Extract the (x, y) coordinate from the center of the cell holding the provided text.  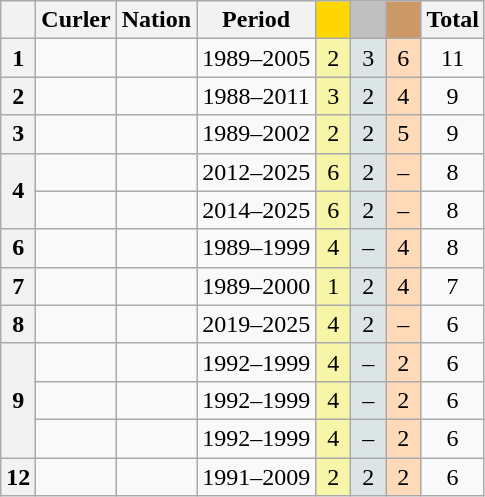
Curler (76, 20)
1988–2011 (256, 96)
Nation (156, 20)
5 (404, 134)
Total (453, 20)
1989–2005 (256, 58)
2019–2025 (256, 324)
2012–2025 (256, 172)
11 (453, 58)
Period (256, 20)
1989–2002 (256, 134)
1989–2000 (256, 286)
2014–2025 (256, 210)
1991–2009 (256, 477)
12 (18, 477)
1989–1999 (256, 248)
